Determine the (x, y) coordinate at the center of the cell enclosing the given text.  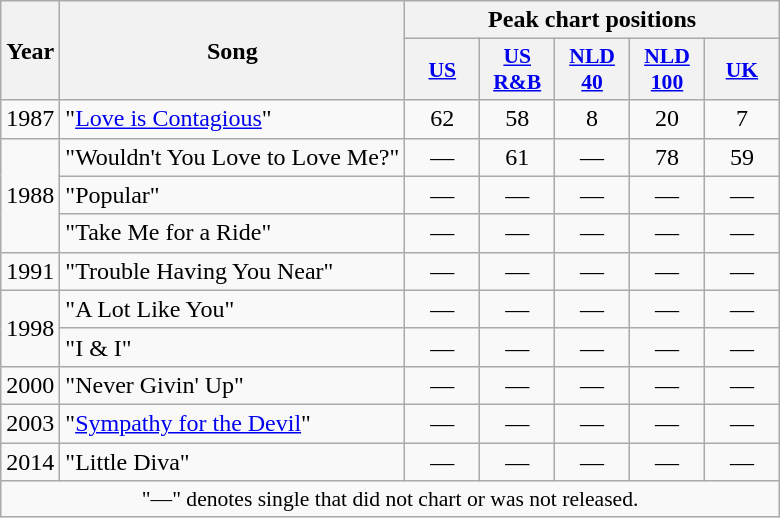
Song (232, 50)
20 (668, 119)
"—" denotes single that did not chart or was not released. (390, 499)
"Take Me for a Ride" (232, 233)
1998 (30, 328)
NLD 40 (592, 70)
62 (442, 119)
7 (742, 119)
1988 (30, 195)
"Wouldn't You Love to Love Me?" (232, 157)
8 (592, 119)
Peak chart positions (592, 20)
1991 (30, 271)
"A Lot Like You" (232, 309)
UK (742, 70)
58 (518, 119)
USR&B (518, 70)
NLD 100 (668, 70)
59 (742, 157)
1987 (30, 119)
"Trouble Having You Near" (232, 271)
"Little Diva" (232, 461)
"Never Givin' Up" (232, 385)
"Sympathy for the Devil" (232, 423)
US (442, 70)
78 (668, 157)
2003 (30, 423)
"Popular" (232, 195)
2000 (30, 385)
"I & I" (232, 347)
2014 (30, 461)
Year (30, 50)
"Love is Contagious" (232, 119)
61 (518, 157)
